Pinpoint the cell where the given text exists, returning its [x, y] midpoint coordinate. 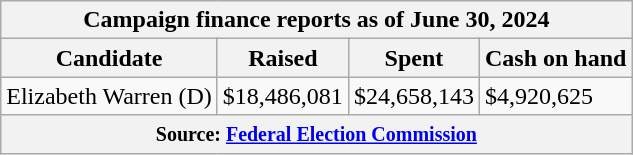
Raised [282, 58]
Campaign finance reports as of June 30, 2024 [316, 20]
Source: Federal Election Commission [316, 134]
$4,920,625 [555, 96]
$24,658,143 [414, 96]
Cash on hand [555, 58]
Candidate [110, 58]
Spent [414, 58]
$18,486,081 [282, 96]
Elizabeth Warren (D) [110, 96]
